Identify which cell holds the provided text, then report its [x, y] central coordinate. 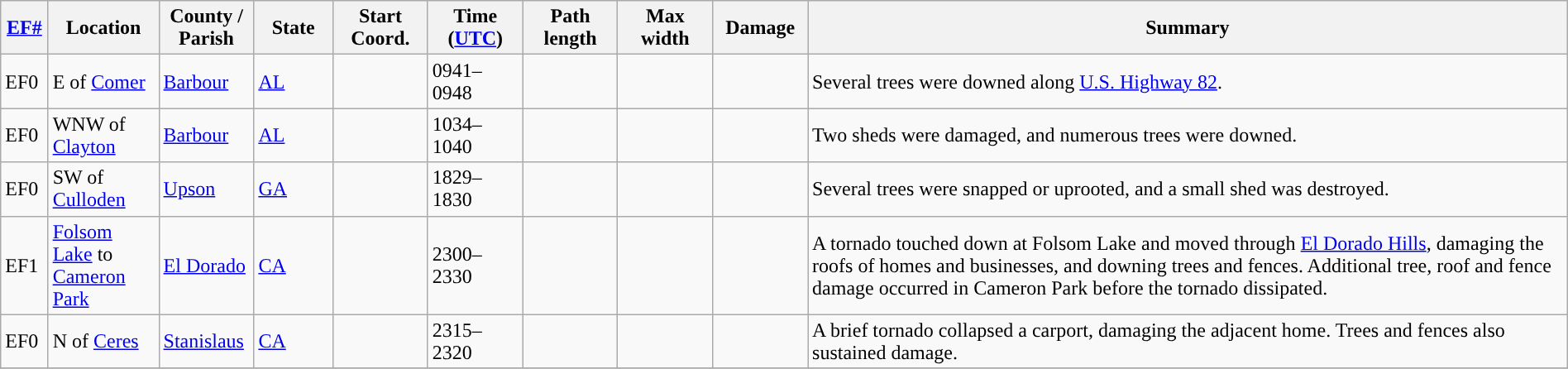
E of Comer [103, 81]
EF1 [25, 265]
Start Coord. [380, 28]
1034–1040 [475, 136]
2315–2320 [475, 341]
Location [103, 28]
EF# [25, 28]
0941–0948 [475, 81]
Several trees were downed along U.S. Highway 82. [1188, 81]
Two sheds were damaged, and numerous trees were downed. [1188, 136]
Path length [571, 28]
Folsom Lake to Cameron Park [103, 265]
2300–2330 [475, 265]
1829–1830 [475, 189]
State [294, 28]
GA [294, 189]
A brief tornado collapsed a carport, damaging the adjacent home. Trees and fences also sustained damage. [1188, 341]
SW of Culloden [103, 189]
Summary [1188, 28]
Several trees were snapped or uprooted, and a small shed was destroyed. [1188, 189]
Upson [207, 189]
N of Ceres [103, 341]
County / Parish [207, 28]
WNW of Clayton [103, 136]
Time (UTC) [475, 28]
Stanislaus [207, 341]
Damage [761, 28]
Max width [665, 28]
El Dorado [207, 265]
